Identify which cell holds the provided text, then report its [X, Y] central coordinate. 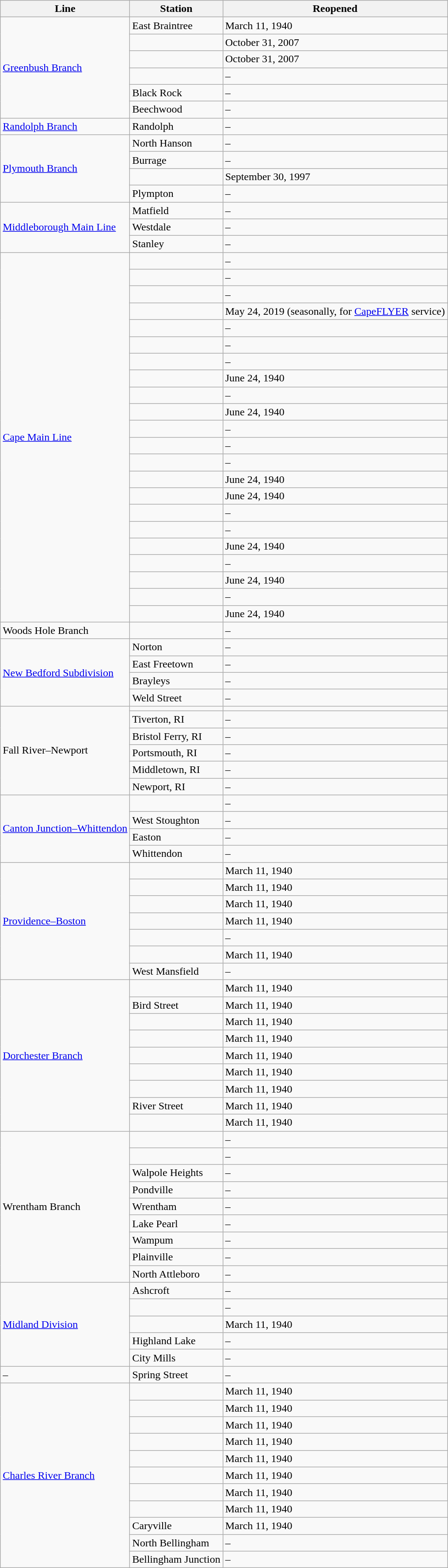
East Freetown [176, 664]
Walpole Heights [176, 1173]
Wrentham [176, 1206]
Weld Street [176, 697]
Wrentham Branch [65, 1207]
Portsmouth, RI [176, 753]
Randolph Branch [65, 126]
Plainville [176, 1257]
West Stoughton [176, 820]
Easton [176, 837]
Bird Street [176, 1005]
May 24, 2019 (seasonally, for CapeFLYER service) [335, 311]
Dorchester Branch [65, 1055]
Bristol Ferry, RI [176, 736]
Matfield [176, 211]
Woods Hole Branch [65, 630]
Midland Division [65, 1324]
City Mills [176, 1358]
Middletown, RI [176, 770]
Reopened [335, 9]
Tiverton, RI [176, 719]
Canton Junction–Whittendon [65, 829]
Providence–Boston [65, 921]
Cape Main Line [65, 437]
Line [65, 9]
Pondville [176, 1190]
Plympton [176, 193]
Randolph [176, 126]
West Mansfield [176, 971]
Station [176, 9]
Caryville [176, 1526]
Highland Lake [176, 1341]
Westdale [176, 227]
Newport, RI [176, 787]
Lake Pearl [176, 1223]
Bellingham Junction [176, 1560]
New Bedford Subdivision [65, 672]
Plymouth Branch [65, 168]
Spring Street [176, 1375]
North Hanson [176, 143]
Beechwood [176, 109]
East Braintree [176, 26]
Norton [176, 647]
September 30, 1997 [335, 177]
Brayleys [176, 681]
Ashcroft [176, 1291]
Wampum [176, 1240]
Middleborough Main Line [65, 227]
Charles River Branch [65, 1475]
Burrage [176, 160]
Fall River–Newport [65, 750]
Whittendon [176, 854]
Greenbush Branch [65, 68]
River Street [176, 1106]
Black Rock [176, 93]
Stanley [176, 244]
North Bellingham [176, 1543]
North Attleboro [176, 1274]
